Return (X, Y) of the center of cell containing provided text 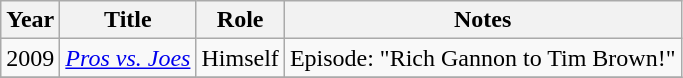
Himself (240, 58)
2009 (30, 58)
Notes (482, 20)
Title (128, 20)
Episode: "Rich Gannon to Tim Brown!" (482, 58)
Role (240, 20)
Year (30, 20)
Pros vs. Joes (128, 58)
